Identify which cell holds the provided text, then report its [X, Y] central coordinate. 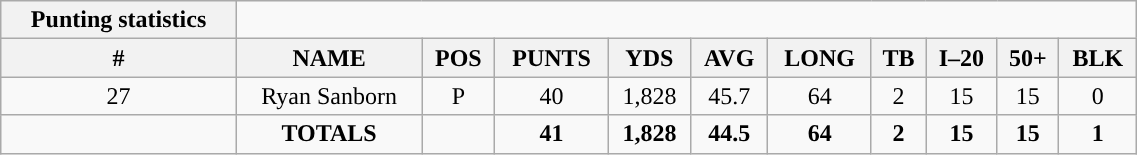
LONG [820, 58]
I–20 [962, 58]
AVG [728, 58]
45.7 [728, 96]
1 [1098, 134]
40 [552, 96]
0 [1098, 96]
TOTALS [329, 134]
27 [119, 96]
P [458, 96]
Ryan Sanborn [329, 96]
YDS [649, 58]
# [119, 58]
44.5 [728, 134]
POS [458, 58]
50+ [1028, 58]
Punting statistics [119, 20]
TB [898, 58]
BLK [1098, 58]
PUNTS [552, 58]
41 [552, 134]
NAME [329, 58]
